Detect which cell encompasses the target text, then output its (x, y) center coordinate. 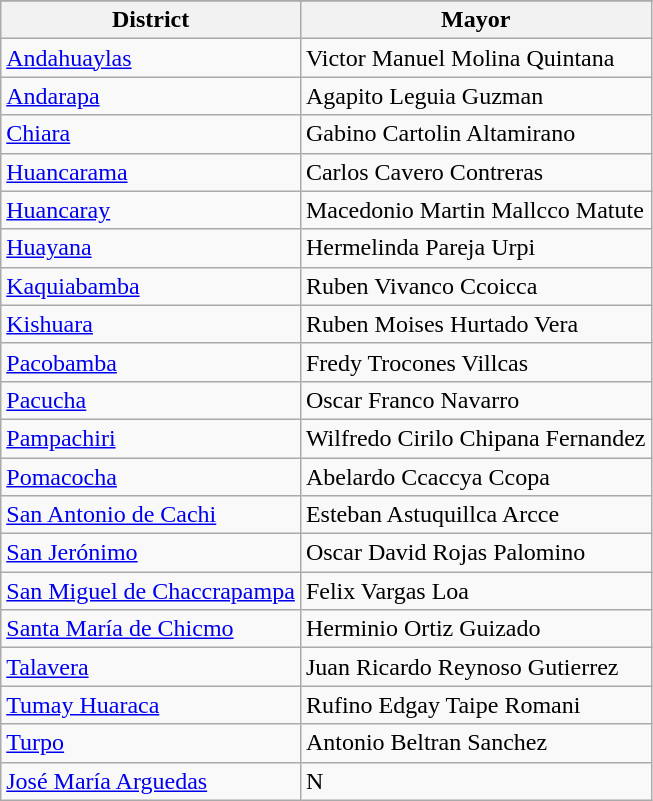
Agapito Leguia Guzman (476, 96)
Abelardo Ccaccya Ccopa (476, 477)
Andarapa (151, 96)
Felix Vargas Loa (476, 591)
Huancarama (151, 172)
Hermelinda Pareja Urpi (476, 248)
Mayor (476, 20)
Tumay Huaraca (151, 705)
Andahuaylas (151, 58)
Huayana (151, 248)
Carlos Cavero Contreras (476, 172)
Gabino Cartolin Altamirano (476, 134)
Fredy Trocones Villcas (476, 362)
Juan Ricardo Reynoso Gutierrez (476, 667)
Antonio Beltran Sanchez (476, 743)
San Antonio de Cachi (151, 515)
Talavera (151, 667)
Oscar Franco Navarro (476, 400)
Rufino Edgay Taipe Romani (476, 705)
Kaquiabamba (151, 286)
Victor Manuel Molina Quintana (476, 58)
Pampachiri (151, 438)
District (151, 20)
Santa María de Chicmo (151, 629)
Herminio Ortiz Guizado (476, 629)
Turpo (151, 743)
Ruben Vivanco Ccoicca (476, 286)
N (476, 781)
Wilfredo Cirilo Chipana Fernandez (476, 438)
Pacucha (151, 400)
Pacobamba (151, 362)
José María Arguedas (151, 781)
San Jerónimo (151, 553)
Oscar David Rojas Palomino (476, 553)
Macedonio Martin Mallcco Matute (476, 210)
Chiara (151, 134)
Ruben Moises Hurtado Vera (476, 324)
San Miguel de Chaccrapampa (151, 591)
Kishuara (151, 324)
Huancaray (151, 210)
Pomacocha (151, 477)
Esteban Astuquillca Arcce (476, 515)
